Detect which cell encompasses the target text, then output its [X, Y] center coordinate. 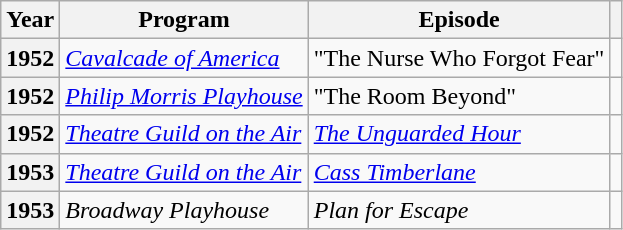
Philip Morris Playhouse [184, 96]
Program [184, 20]
Broadway Playhouse [184, 210]
The Unguarded Hour [459, 134]
"The Nurse Who Forgot Fear" [459, 58]
Cavalcade of America [184, 58]
Episode [459, 20]
Plan for Escape [459, 210]
Cass Timberlane [459, 172]
Year [30, 20]
"The Room Beyond" [459, 96]
